For the text-containing cell, return its midpoint in (x, y) coordinate format. 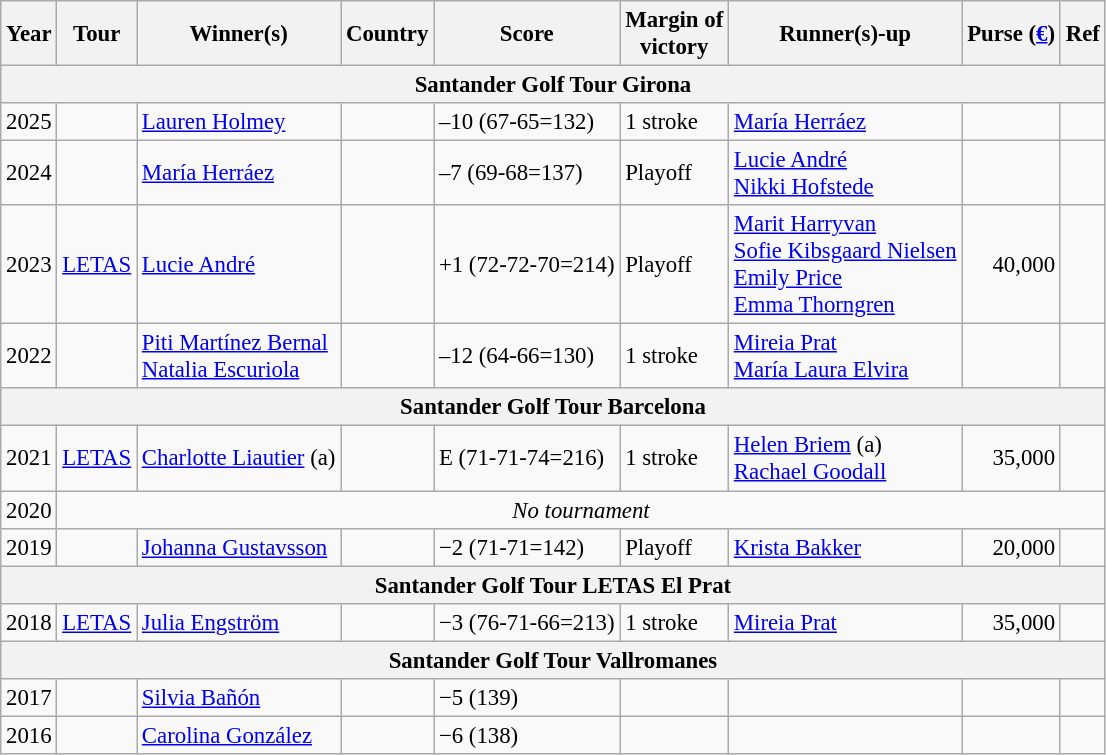
−2 (71-71=142) (527, 547)
2018 (29, 622)
2019 (29, 547)
Krista Bakker (846, 547)
–7 (69-68=137) (527, 174)
Runner(s)-up (846, 34)
2017 (29, 698)
Year (29, 34)
Julia Engström (239, 622)
–10 (67-65=132) (527, 122)
−5 (139) (527, 698)
2022 (29, 356)
Mireia Prat (846, 622)
Lucie André Nikki Hofstede (846, 174)
2024 (29, 174)
Purse (€) (1012, 34)
40,000 (1012, 264)
Lauren Holmey (239, 122)
Margin ofvictory (674, 34)
Carolina González (239, 735)
2020 (29, 510)
Johanna Gustavsson (239, 547)
Silvia Bañón (239, 698)
2025 (29, 122)
Score (527, 34)
Helen Briem (a) Rachael Goodall (846, 458)
Tour (97, 34)
2023 (29, 264)
Santander Golf Tour Girona (553, 85)
Santander Golf Tour Vallromanes (553, 660)
+1 (72-72-70=214) (527, 264)
Mireia Prat María Laura Elvira (846, 356)
Santander Golf Tour LETAS El Prat (553, 585)
Country (388, 34)
Winner(s) (239, 34)
Piti Martínez BernalNatalia Escuriola (239, 356)
Ref (1082, 34)
2021 (29, 458)
2016 (29, 735)
20,000 (1012, 547)
E (71-71-74=216) (527, 458)
Marit Harryvan Sofie Kibsgaard Nielsen Emily Price Emma Thorngren (846, 264)
−6 (138) (527, 735)
Lucie André (239, 264)
No tournament (581, 510)
Charlotte Liautier (a) (239, 458)
Santander Golf Tour Barcelona (553, 407)
–12 (64-66=130) (527, 356)
−3 (76-71-66=213) (527, 622)
